Locate the cell with the specified text and output its (x, y) center coordinate. 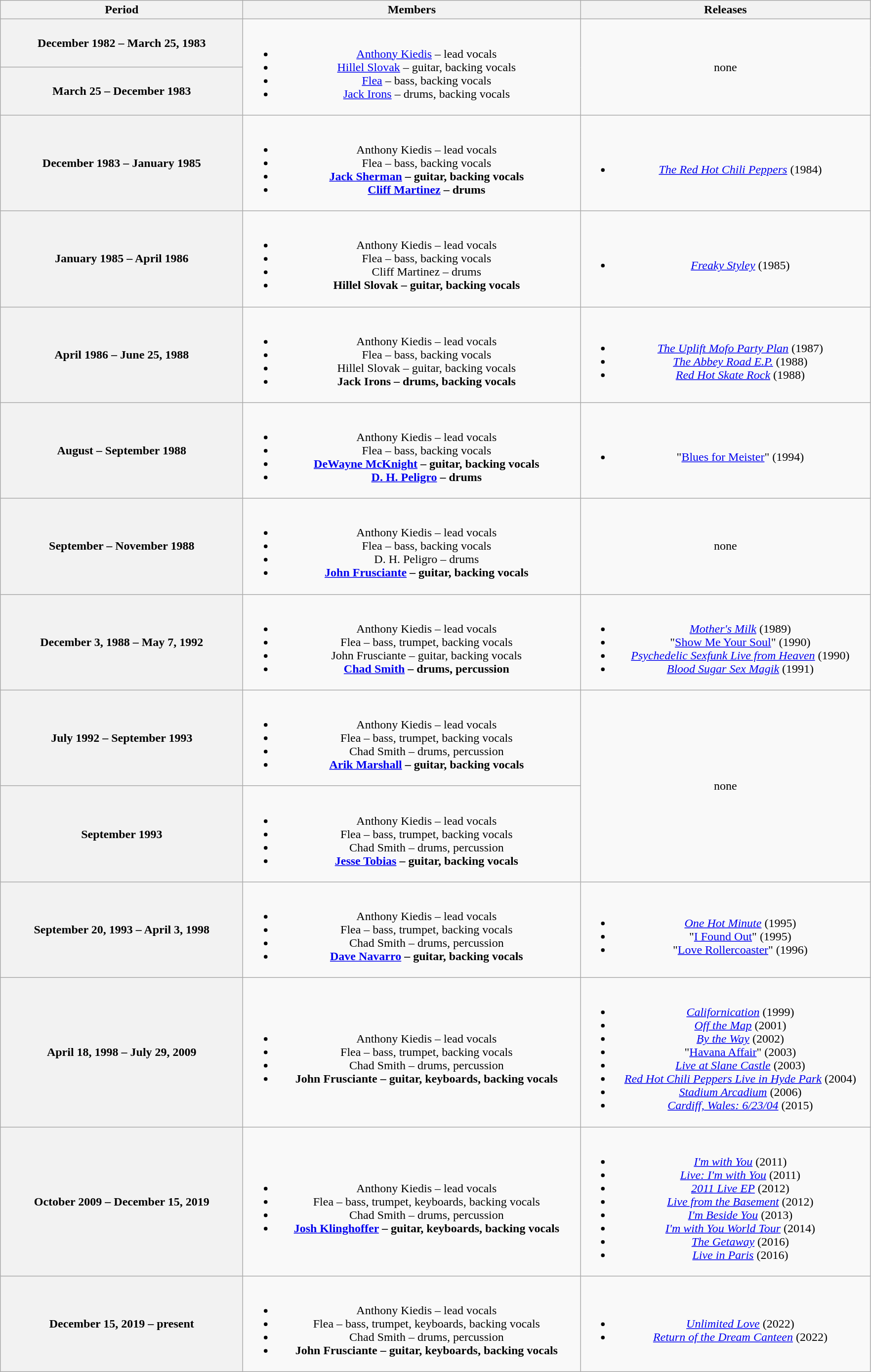
December 15, 2019 – present (122, 1324)
Anthony Kiedis – lead vocalsFlea – bass, backing vocalsJack Sherman – guitar, backing vocalsCliff Martinez – drums (412, 163)
One Hot Minute (1995)"I Found Out" (1995)"Love Rollercoaster" (1996) (725, 929)
April 1986 – June 25, 1988 (122, 355)
Anthony Kiedis – lead vocalsHillel Slovak – guitar, backing vocalsFlea – bass, backing vocalsJack Irons – drums, backing vocals (412, 67)
Anthony Kiedis – lead vocalsFlea – bass, trumpet, backing vocalsChad Smith – drums, percussionArik Marshall – guitar, backing vocals (412, 738)
April 18, 1998 – July 29, 2009 (122, 1052)
The Red Hot Chili Peppers (1984) (725, 163)
October 2009 – December 15, 2019 (122, 1202)
Anthony Kiedis – lead vocalsFlea – bass, backing vocalsHillel Slovak – guitar, backing vocalsJack Irons – drums, backing vocals (412, 355)
Anthony Kiedis – lead vocalsFlea – bass, backing vocalsD. H. Peligro – drumsJohn Frusciante – guitar, backing vocals (412, 546)
March 25 – December 1983 (122, 91)
Unlimited Love (2022)Return of the Dream Canteen (2022) (725, 1324)
Period (122, 10)
"Blues for Meister" (1994) (725, 450)
Anthony Kiedis – lead vocalsFlea – bass, trumpet, backing vocalsChad Smith – drums, percussionDave Navarro – guitar, backing vocals (412, 929)
Anthony Kiedis – lead vocalsFlea – bass, backing vocalsDeWayne McKnight – guitar, backing vocalsD. H. Peligro – drums (412, 450)
September 1993 (122, 834)
December 1983 – January 1985 (122, 163)
September 20, 1993 – April 3, 1998 (122, 929)
Members (412, 10)
Anthony Kiedis – lead vocalsFlea – bass, trumpet, backing vocalsChad Smith – drums, percussionJesse Tobias – guitar, backing vocals (412, 834)
Anthony Kiedis – lead vocalsFlea – bass, trumpet, backing vocalsChad Smith – drums, percussionJohn Frusciante – guitar, keyboards, backing vocals (412, 1052)
Releases (725, 10)
Anthony Kiedis – lead vocalsFlea – bass, trumpet, backing vocalsJohn Frusciante – guitar, backing vocalsChad Smith – drums, percussion (412, 642)
January 1985 – April 1986 (122, 259)
December 1982 – March 25, 1983 (122, 43)
August – September 1988 (122, 450)
Freaky Styley (1985) (725, 259)
Mother's Milk (1989)"Show Me Your Soul" (1990)Psychedelic Sexfunk Live from Heaven (1990)Blood Sugar Sex Magik (1991) (725, 642)
September – November 1988 (122, 546)
Anthony Kiedis – lead vocalsFlea – bass, backing vocalsCliff Martinez – drumsHillel Slovak – guitar, backing vocals (412, 259)
December 3, 1988 – May 7, 1992 (122, 642)
July 1992 – September 1993 (122, 738)
The Uplift Mofo Party Plan (1987)The Abbey Road E.P. (1988)Red Hot Skate Rock (1988) (725, 355)
